Detect which cell encompasses the target text, then output its [x, y] center coordinate. 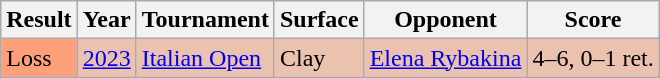
Opponent [446, 20]
Surface [319, 20]
Clay [319, 58]
Tournament [205, 20]
Elena Rybakina [446, 58]
Italian Open [205, 58]
2023 [106, 58]
Score [593, 20]
Year [106, 20]
Result [39, 20]
4–6, 0–1 ret. [593, 58]
Loss [39, 58]
